Scan for the cell matching the given text and deliver its [X, Y] coordinate at center. 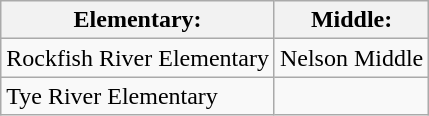
Rockfish River Elementary [138, 58]
Tye River Elementary [138, 96]
Nelson Middle [351, 58]
Elementary: [138, 20]
Middle: [351, 20]
